Locate the cell with the specified text and output its (X, Y) center coordinate. 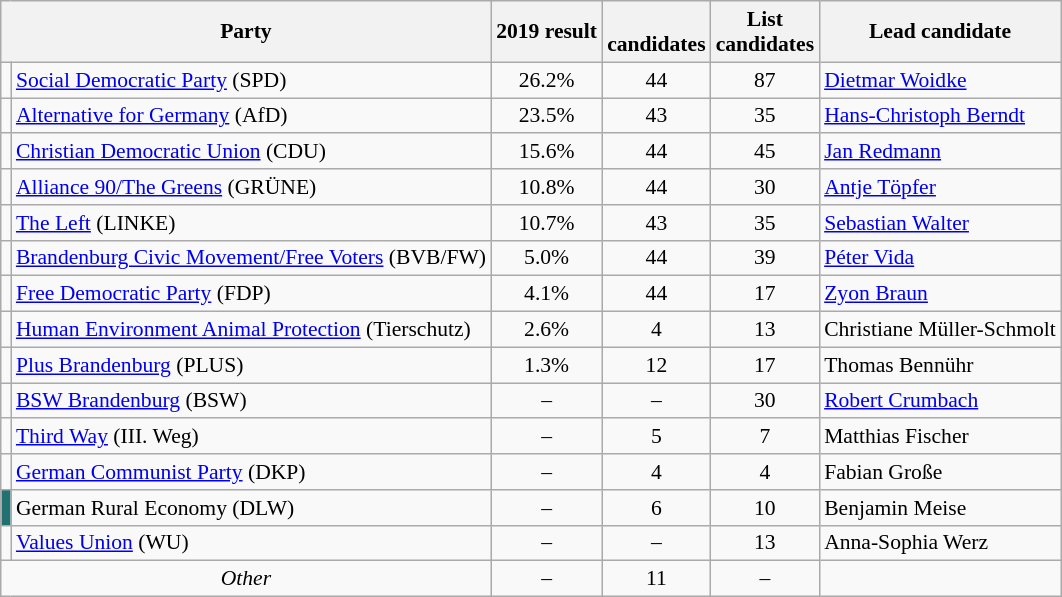
Alternative for Germany (AfD) (251, 116)
Plus Brandenburg (PLUS) (251, 365)
5.0% (546, 258)
Lead candidate (940, 32)
Benjamin Meise (940, 508)
Alliance 90/The Greens (GRÜNE) (251, 187)
11 (656, 579)
26.2% (546, 80)
Brandenburg Civic Movement/Free Voters (BVB/FW) (251, 258)
10.8% (546, 187)
Christiane Müller-Schmolt (940, 330)
39 (765, 258)
BSW Brandenburg (BSW) (251, 401)
Hans-Christoph Berndt (940, 116)
4.1% (546, 294)
Party (246, 32)
Fabian Große (940, 472)
10.7% (546, 223)
Other (246, 579)
Jan Redmann (940, 152)
Dietmar Woidke (940, 80)
Anna-Sophia Werz (940, 543)
45 (765, 152)
Human Environment Animal Protection (Tierschutz) (251, 330)
German Rural Economy (DLW) (251, 508)
15.6% (546, 152)
2.6% (546, 330)
Thomas Bennühr (940, 365)
Antje Töpfer (940, 187)
12 (656, 365)
Christian Democratic Union (CDU) (251, 152)
Sebastian Walter (940, 223)
10 (765, 508)
Robert Crumbach (940, 401)
23.5% (546, 116)
The Left (LINKE) (251, 223)
Free Democratic Party (FDP) (251, 294)
Third Way (III. Weg) (251, 437)
Values Union (WU) (251, 543)
6 (656, 508)
Matthias Fischer (940, 437)
7 (765, 437)
5 (656, 437)
87 (765, 80)
candidates (656, 32)
German Communist Party (DKP) (251, 472)
Social Democratic Party (SPD) (251, 80)
Zyon Braun (940, 294)
2019 result (546, 32)
1.3% (546, 365)
Péter Vida (940, 258)
Listcandidates (765, 32)
